Identify which cell holds the provided text, then report its [X, Y] central coordinate. 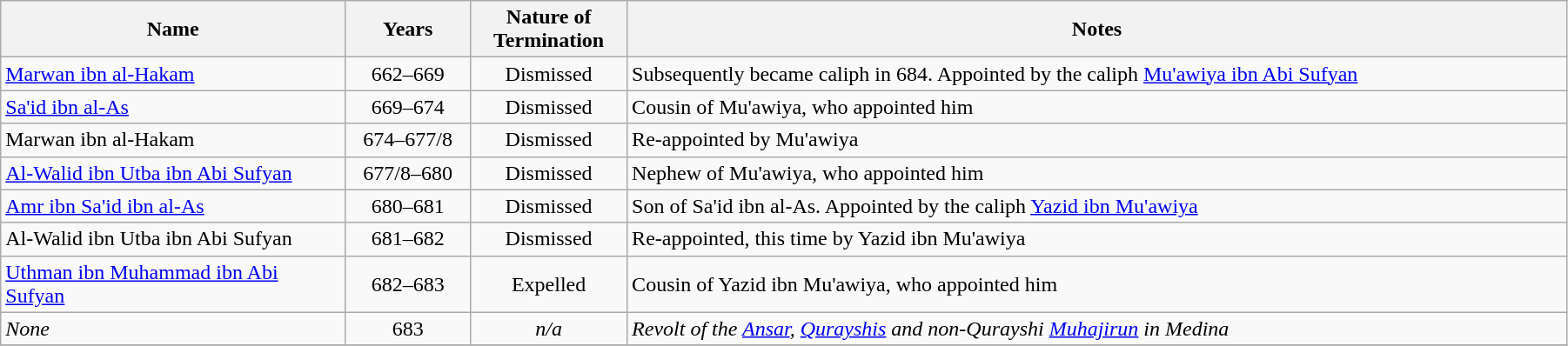
Nephew of Mu'awiya, who appointed him [1097, 173]
Nature ofTermination [549, 30]
Cousin of Yazid ibn Mu'awiya, who appointed him [1097, 283]
Sa'id ibn al-As [173, 107]
680–681 [408, 206]
Subsequently became caliph in 684. Appointed by the caliph Mu'awiya ibn Abi Sufyan [1097, 74]
Years [408, 30]
n/a [549, 329]
Re-appointed, this time by Yazid ibn Mu'awiya [1097, 239]
682–683 [408, 283]
Amr ibn Sa'id ibn al-As [173, 206]
681–682 [408, 239]
None [173, 329]
Son of Sa'id ibn al-As. Appointed by the caliph Yazid ibn Mu'awiya [1097, 206]
662–669 [408, 74]
Cousin of Mu'awiya, who appointed him [1097, 107]
Notes [1097, 30]
Uthman ibn Muhammad ibn Abi Sufyan [173, 283]
677/8–680 [408, 173]
683 [408, 329]
674–677/8 [408, 140]
Expelled [549, 283]
Name [173, 30]
Re-appointed by Mu'awiya [1097, 140]
669–674 [408, 107]
Revolt of the Ansar, Qurayshis and non-Qurayshi Muhajirun in Medina [1097, 329]
